Provide the (X, Y) coordinate of the cell's center where the given text is located.  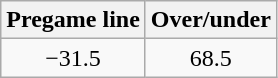
Pregame line (74, 20)
68.5 (210, 58)
Over/under (210, 20)
−31.5 (74, 58)
